Capture the cell that displays the provided text and extract its (X, Y) central coordinate. 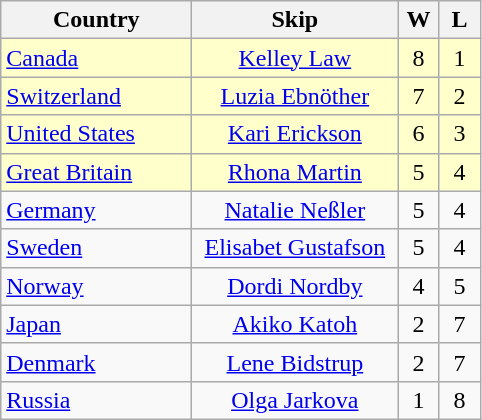
Olga Jarkova (295, 400)
Kelley Law (295, 58)
6 (418, 134)
Sweden (96, 248)
United States (96, 134)
Akiko Katoh (295, 324)
Denmark (96, 362)
Great Britain (96, 172)
Norway (96, 286)
W (418, 20)
Rhona Martin (295, 172)
Luzia Ebnöther (295, 96)
Elisabet Gustafson (295, 248)
Lene Bidstrup (295, 362)
Skip (295, 20)
Germany (96, 210)
Canada (96, 58)
Switzerland (96, 96)
Kari Erickson (295, 134)
Country (96, 20)
Japan (96, 324)
L (460, 20)
3 (460, 134)
Russia (96, 400)
Natalie Neßler (295, 210)
Dordi Nordby (295, 286)
